Capture the cell that displays the provided text and extract its (x, y) central coordinate. 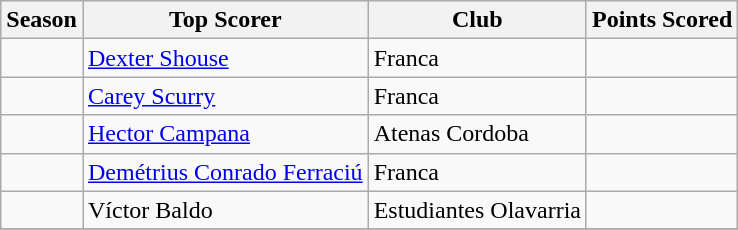
Season (42, 20)
Club (477, 20)
Atenas Cordoba (477, 134)
Carey Scurry (225, 96)
Hector Campana (225, 134)
Points Scored (662, 20)
Dexter Shouse (225, 58)
Estudiantes Olavarria (477, 210)
Víctor Baldo (225, 210)
Top Scorer (225, 20)
Demétrius Conrado Ferraciú (225, 172)
